From the cell containing the given text, extract its center point as (X, Y) coordinate. 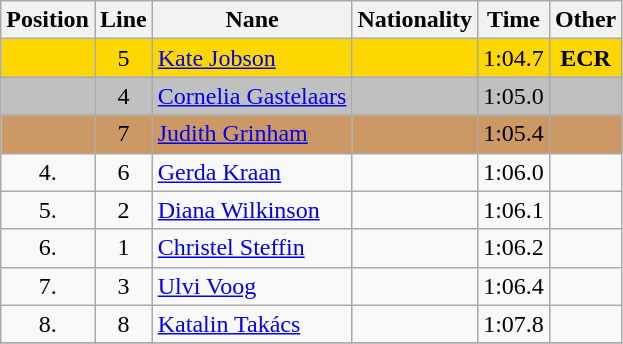
Gerda Kraan (252, 172)
Nationality (415, 20)
5. (48, 210)
1:06.0 (514, 172)
8. (48, 324)
8 (123, 324)
Judith Grinham (252, 134)
1:06.2 (514, 248)
Ulvi Voog (252, 286)
Christel Steffin (252, 248)
1:07.8 (514, 324)
Other (585, 20)
Nane (252, 20)
Kate Jobson (252, 58)
3 (123, 286)
Time (514, 20)
7. (48, 286)
2 (123, 210)
1 (123, 248)
4 (123, 96)
Katalin Takács (252, 324)
Cornelia Gastelaars (252, 96)
1:05.4 (514, 134)
6 (123, 172)
1:05.0 (514, 96)
Line (123, 20)
Diana Wilkinson (252, 210)
1:06.4 (514, 286)
ECR (585, 58)
1:04.7 (514, 58)
6. (48, 248)
7 (123, 134)
5 (123, 58)
Position (48, 20)
4. (48, 172)
1:06.1 (514, 210)
